From the cell containing the given text, extract its center point as [x, y] coordinate. 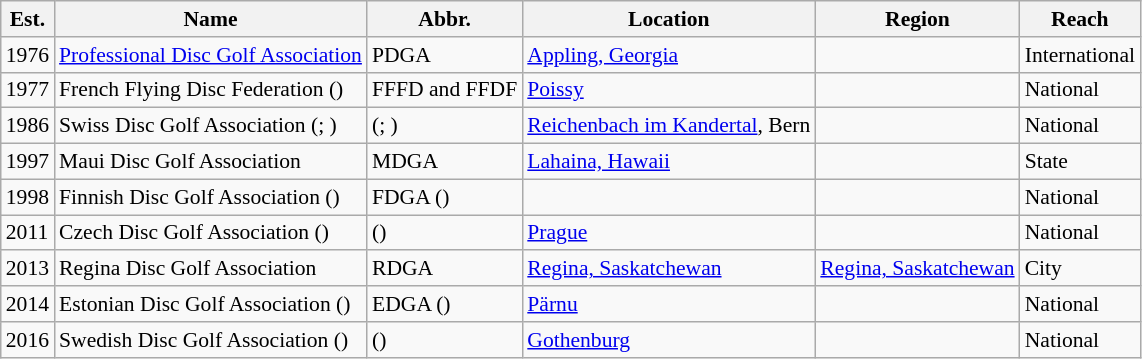
Prague [668, 233]
1986 [28, 126]
French Flying Disc Federation () [210, 90]
Region [917, 19]
Czech Disc Golf Association () [210, 233]
Appling, Georgia [668, 55]
2016 [28, 340]
Abbr. [444, 19]
Name [210, 19]
Gothenburg [668, 340]
Est. [28, 19]
Swedish Disc Golf Association () [210, 340]
Pärnu [668, 304]
Regina Disc Golf Association [210, 269]
Reach [1080, 19]
1976 [28, 55]
Lahaina, Hawaii [668, 162]
Professional Disc Golf Association [210, 55]
MDGA [444, 162]
Poissy [668, 90]
FFFD and FFDF [444, 90]
1998 [28, 197]
FDGA () [444, 197]
(; ) [444, 126]
Reichenbach im Kandertal, Bern [668, 126]
1977 [28, 90]
2013 [28, 269]
International [1080, 55]
1997 [28, 162]
2011 [28, 233]
EDGA () [444, 304]
Location [668, 19]
Estonian Disc Golf Association () [210, 304]
PDGA [444, 55]
Swiss Disc Golf Association (; ) [210, 126]
Maui Disc Golf Association [210, 162]
2014 [28, 304]
State [1080, 162]
RDGA [444, 269]
City [1080, 269]
Finnish Disc Golf Association () [210, 197]
